For the text-containing cell, return its midpoint in (x, y) coordinate format. 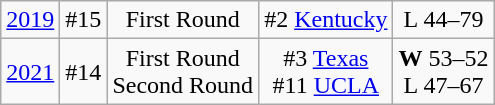
W 53–52L 47–67 (444, 72)
L 44–79 (444, 20)
#3 Texas#11 UCLA (326, 72)
First Round (183, 20)
#2 Kentucky (326, 20)
First RoundSecond Round (183, 72)
#14 (84, 72)
#15 (84, 20)
2019 (30, 20)
2021 (30, 72)
